Find where the given text appears and provide that cell's center as [x, y] coordinate. 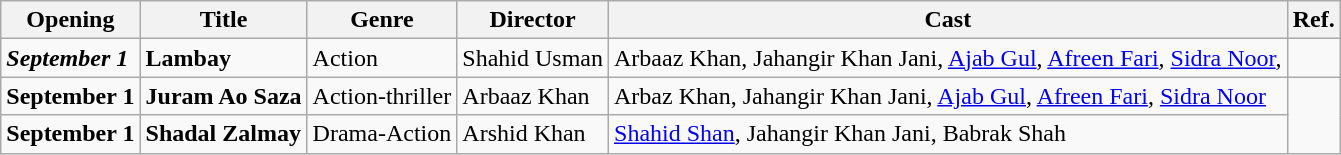
Genre [382, 20]
Ref. [1314, 20]
Director [533, 20]
Shahid Usman [533, 58]
Shahid Shan, Jahangir Khan Jani, Babrak Shah [948, 134]
Arbaaz Khan [533, 96]
Arbaaz Khan, Jahangir Khan Jani, Ajab Gul, Afreen Fari, Sidra Noor, [948, 58]
Shadal Zalmay [224, 134]
Juram Ao Saza [224, 96]
Action-thriller [382, 96]
Lambay [224, 58]
Arbaz Khan, Jahangir Khan Jani, Ajab Gul, Afreen Fari, Sidra Noor [948, 96]
Arshid Khan [533, 134]
Action [382, 58]
Title [224, 20]
Drama-Action [382, 134]
Opening [70, 20]
Cast [948, 20]
